Capture the cell that displays the provided text and extract its [X, Y] central coordinate. 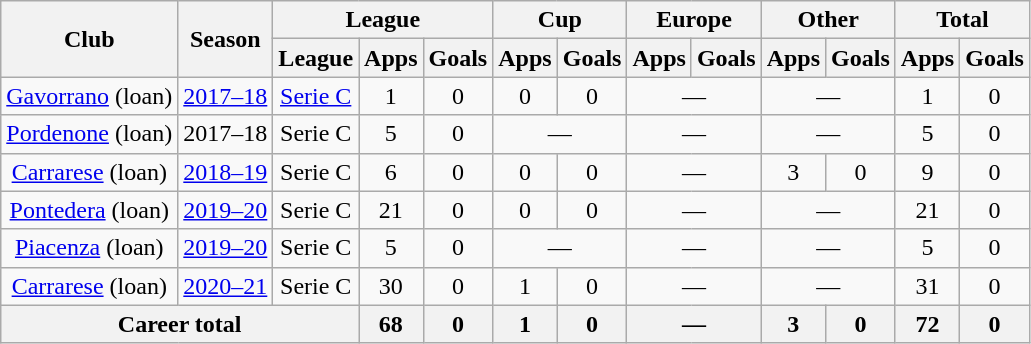
Europe [694, 20]
Season [226, 39]
Pontedera (loan) [90, 210]
68 [391, 324]
Other [828, 20]
2020–21 [226, 286]
Pordenone (loan) [90, 134]
9 [927, 172]
Cup [560, 20]
30 [391, 286]
31 [927, 286]
72 [927, 324]
Total [962, 20]
Piacenza (loan) [90, 248]
2018–19 [226, 172]
Club [90, 39]
Career total [180, 324]
6 [391, 172]
Gavorrano (loan) [90, 96]
